Determine the [X, Y] coordinate at the center of the cell enclosing the given text.  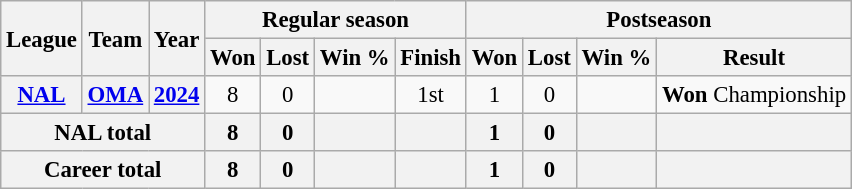
NAL [42, 95]
Team [115, 38]
NAL total [103, 133]
Result [754, 58]
OMA [115, 95]
1st [430, 95]
Regular season [336, 20]
Won Championship [754, 95]
Year [176, 38]
Career total [103, 170]
2024 [176, 95]
Finish [430, 58]
Postseason [658, 20]
League [42, 38]
